For the text-containing cell, return its midpoint in (x, y) coordinate format. 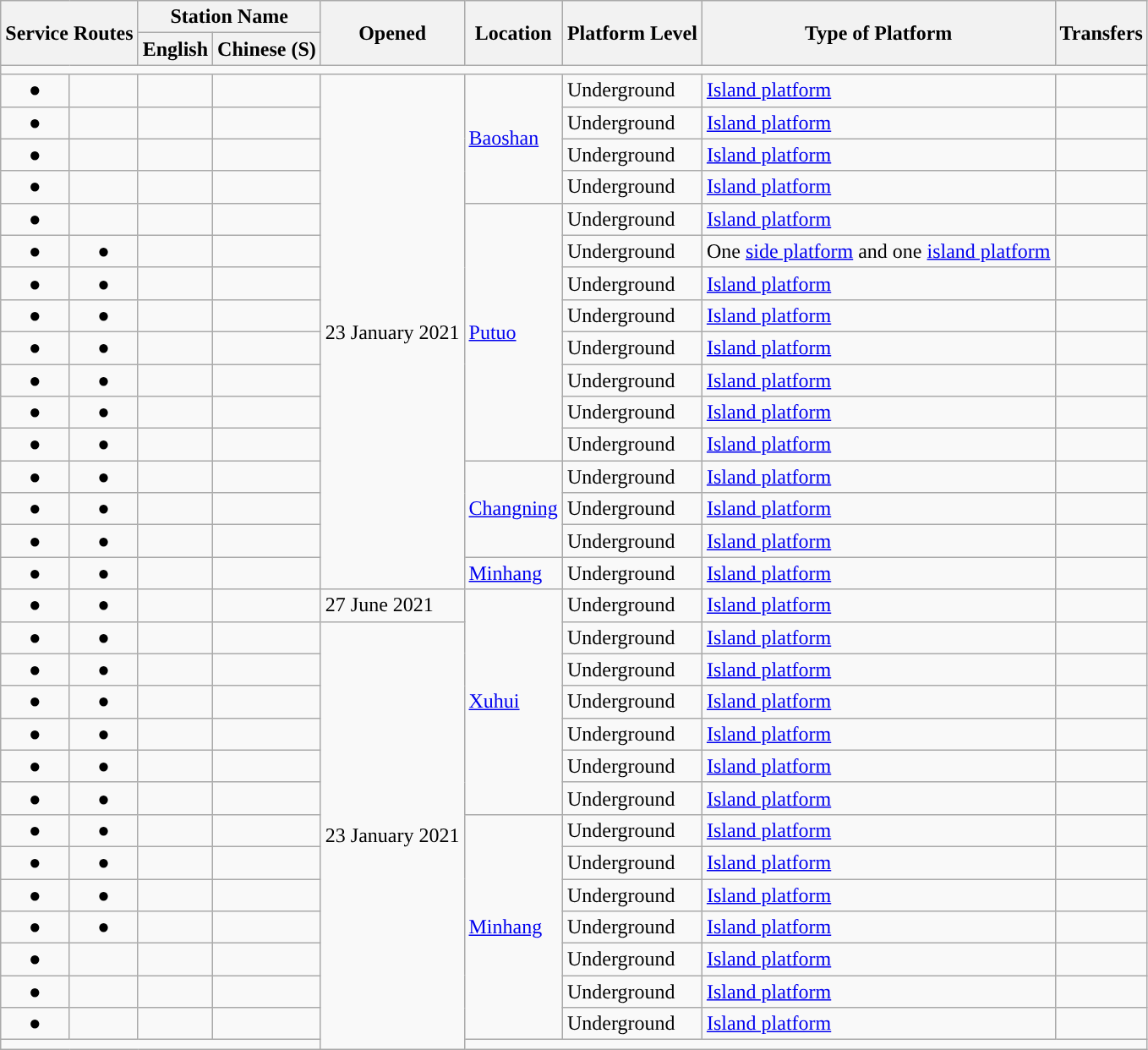
Platform Level (632, 33)
Station Name (229, 17)
English (175, 49)
Type of Platform (878, 33)
Chinese (S) (267, 49)
27 June 2021 (392, 605)
Transfers (1101, 33)
Opened (392, 33)
Xuhui (513, 702)
Service Routes (69, 33)
Changning (513, 509)
Location (513, 33)
Putuo (513, 331)
One side platform and one island platform (878, 251)
Baoshan (513, 139)
